Determine the [X, Y] coordinate at the center of the cell enclosing the given text.  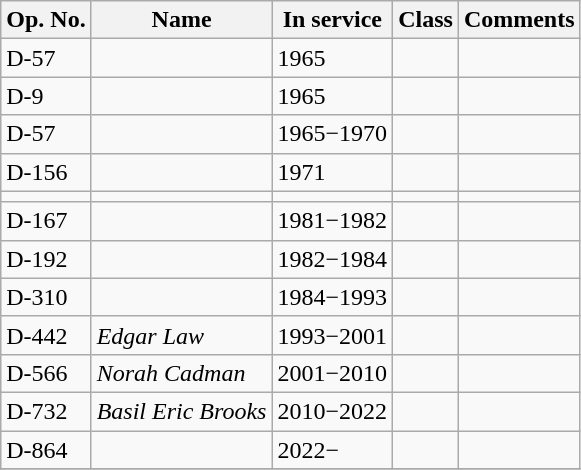
1971 [332, 172]
D-9 [46, 96]
1965−1970 [332, 134]
Norah Cadman [182, 373]
2001−2010 [332, 373]
1981−1982 [332, 221]
2010−2022 [332, 411]
Name [182, 20]
Comments [519, 20]
D-156 [46, 172]
Edgar Law [182, 335]
Basil Eric Brooks [182, 411]
D-442 [46, 335]
1982−1984 [332, 259]
D-566 [46, 373]
In service [332, 20]
1993−2001 [332, 335]
Op. No. [46, 20]
2022− [332, 449]
D-864 [46, 449]
Class [426, 20]
D-732 [46, 411]
D-167 [46, 221]
1984−1993 [332, 297]
D-310 [46, 297]
D-192 [46, 259]
